Locate the cell with the specified text and output its [X, Y] center coordinate. 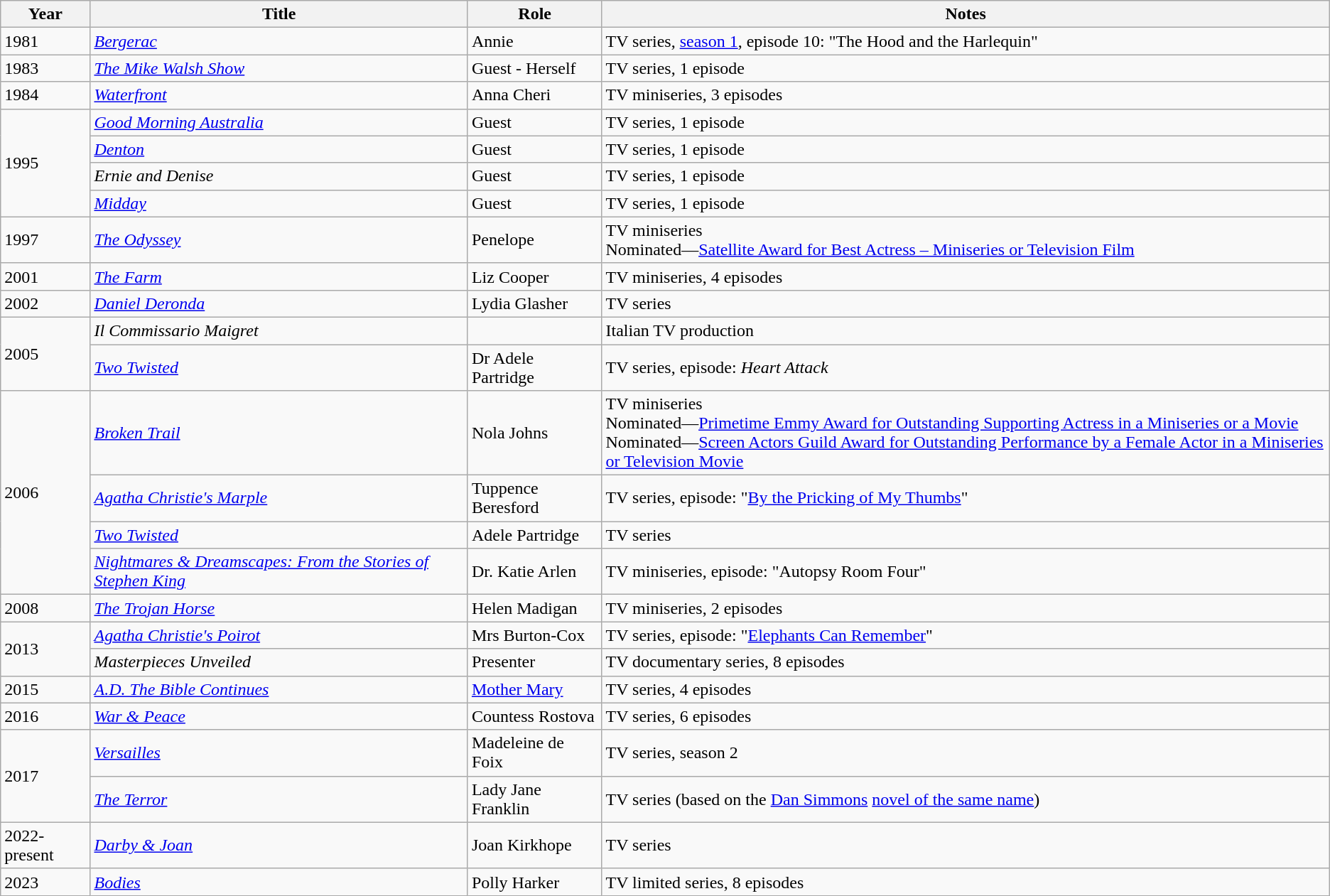
Joan Kirkhope [534, 846]
Countess Rostova [534, 716]
TV series, episode: Heart Attack [966, 367]
2017 [45, 776]
TV limited series, 8 episodes [966, 882]
Mother Mary [534, 689]
Nola Johns [534, 433]
The Farm [279, 276]
Good Morning Australia [279, 122]
TV series, season 1, episode 10: "The Hood and the Harlequin" [966, 41]
2006 [45, 493]
Presenter [534, 662]
1983 [45, 68]
Versailles [279, 753]
Penelope [534, 240]
Year [45, 14]
Helen Madigan [534, 608]
Dr Adele Partridge [534, 367]
Bergerac [279, 41]
A.D. The Bible Continues [279, 689]
1995 [45, 163]
The Trojan Horse [279, 608]
Nightmares & Dreamscapes: From the Stories of Stephen King [279, 571]
TV miniseries, 4 episodes [966, 276]
TV series, 4 episodes [966, 689]
Notes [966, 14]
2013 [45, 649]
Bodies [279, 882]
Broken Trail [279, 433]
Role [534, 14]
TV series, episode: "Elephants Can Remember" [966, 635]
Anna Cheri [534, 95]
Waterfront [279, 95]
TV miniseries, 3 episodes [966, 95]
1981 [45, 41]
Italian TV production [966, 330]
2022-present [45, 846]
Tuppence Beresford [534, 499]
Lady Jane Franklin [534, 799]
Polly Harker [534, 882]
Annie [534, 41]
Denton [279, 149]
Lydia Glasher [534, 303]
Midday [279, 203]
The Terror [279, 799]
Guest - Herself [534, 68]
Darby & Joan [279, 846]
TV miniseriesNominated—Satellite Award for Best Actress – Miniseries or Television Film [966, 240]
TV miniseries, 2 episodes [966, 608]
Il Commissario Maigret [279, 330]
2023 [45, 882]
TV series, 6 episodes [966, 716]
1997 [45, 240]
Masterpieces Unveiled [279, 662]
War & Peace [279, 716]
Madeleine de Foix [534, 753]
Agatha Christie's Poirot [279, 635]
Daniel Deronda [279, 303]
TV documentary series, 8 episodes [966, 662]
2001 [45, 276]
2005 [45, 354]
2016 [45, 716]
2015 [45, 689]
Liz Cooper [534, 276]
Dr. Katie Arlen [534, 571]
2008 [45, 608]
Ernie and Denise [279, 176]
TV series, season 2 [966, 753]
2002 [45, 303]
The Odyssey [279, 240]
1984 [45, 95]
Mrs Burton-Cox [534, 635]
TV series (based on the Dan Simmons novel of the same name) [966, 799]
TV miniseries, episode: "Autopsy Room Four" [966, 571]
TV series, episode: "By the Pricking of My Thumbs" [966, 499]
Agatha Christie's Marple [279, 499]
The Mike Walsh Show [279, 68]
Title [279, 14]
Adele Partridge [534, 535]
